Determine the [x, y] coordinate at the center of the cell enclosing the given text.  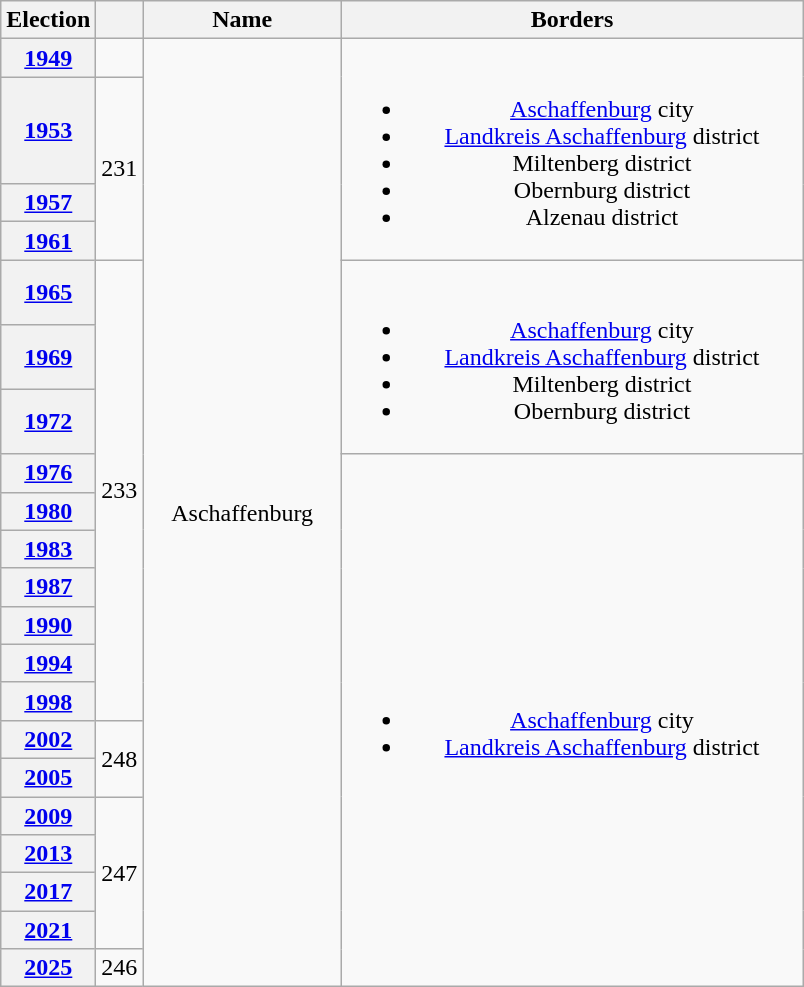
1965 [48, 292]
1987 [48, 587]
2009 [48, 815]
2025 [48, 968]
1983 [48, 549]
1980 [48, 511]
233 [120, 490]
1994 [48, 663]
2002 [48, 739]
Name [242, 20]
246 [120, 968]
1957 [48, 203]
Aschaffenburg cityLandkreis Aschaffenburg district [572, 720]
2013 [48, 854]
Election [48, 20]
Aschaffenburg [242, 513]
247 [120, 872]
1998 [48, 701]
1976 [48, 473]
Aschaffenburg cityLandkreis Aschaffenburg districtMiltenberg districtObernburg districtAlzenau district [572, 150]
231 [120, 168]
Borders [572, 20]
1990 [48, 625]
2005 [48, 777]
1969 [48, 358]
Aschaffenburg cityLandkreis Aschaffenburg districtMiltenberg districtObernburg district [572, 357]
2021 [48, 930]
2017 [48, 892]
248 [120, 758]
1949 [48, 58]
1972 [48, 422]
1961 [48, 241]
1953 [48, 130]
